Return (X, Y) of the center of cell containing provided text 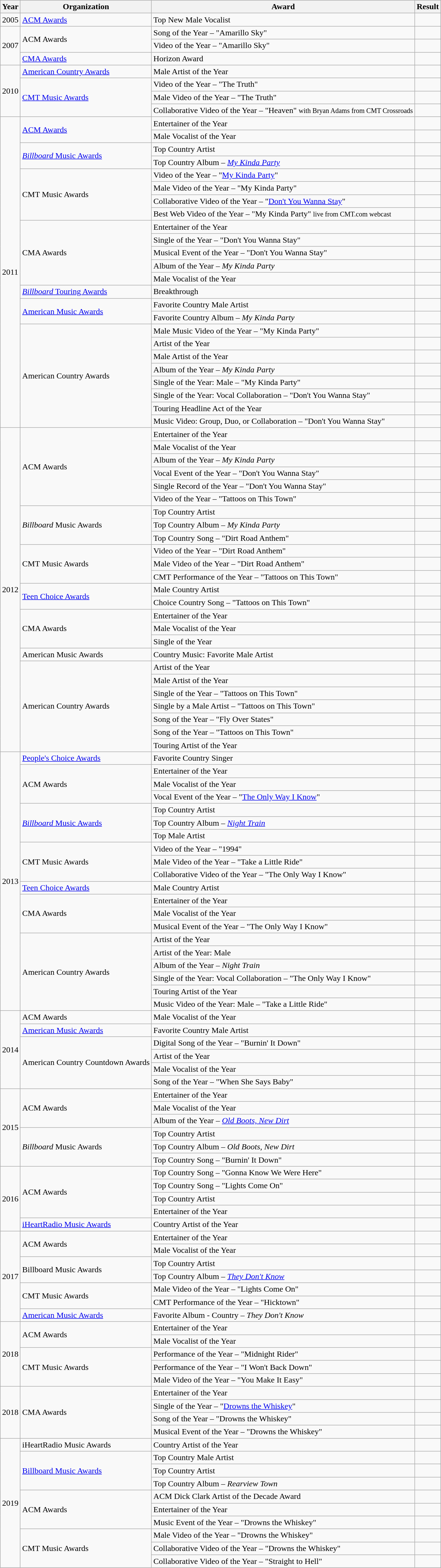
Video of the Year – "My Kinda Party" (283, 175)
Video of the Year – "1994" (283, 849)
Top Country Male Artist (283, 1458)
Single of the Year: Vocal Collaboration – "The Only Way I Know" (283, 978)
2019 (10, 1503)
Single of the Year – "Drowns the Whiskey" (283, 1406)
Male Video of the Year – "Drowns the Whiskey" (283, 1535)
Award (283, 7)
2017 (10, 1276)
Collaborative Video of the Year – "Heaven" with Bryan Adams from CMT Crossroads (283, 110)
Male Music Video of the Year – "My Kinda Party" (283, 330)
Top Country Album – Night Train (283, 823)
Song of the Year – "Amarillo Sky" (283, 33)
2013 (10, 881)
2015 (10, 1127)
2011 (10, 272)
Collaborative Video of the Year – "Don't You Wanna Stay" (283, 201)
Vocal Event of the Year – "The Only Way I Know" (283, 797)
Favorite Country Singer (283, 758)
Horizon Award (283, 59)
Album of the Year – Night Train (283, 965)
Performance of the Year – "Midnight Rider" (283, 1354)
Performance of the Year – "I Won't Back Down" (283, 1367)
People's Choice Awards (86, 758)
Video of the Year – "Tattoos on This Town" (283, 499)
Collaborative Video of the Year – "Drowns the Whiskey" (283, 1548)
Collaborative Video of the Year – "The Only Way I Know" (283, 875)
Song of the Year – "Fly Over States" (283, 719)
Music Event of the Year – "Drowns the Whiskey" (283, 1522)
2014 (10, 1050)
Musical Event of the Year – "Drowns the Whiskey" (283, 1432)
ACM Dick Clark Artist of the Decade Award (283, 1497)
Breakthrough (283, 292)
Top Male Artist (283, 836)
2010 (10, 91)
2012 (10, 590)
Music Video of the Year: Male – "Take a Little Ride" (283, 1004)
Country Music: Favorite Male Artist (283, 654)
Choice Country Song – "Tattoos on This Town" (283, 603)
CMT Performance of the Year – "Tattoos on This Town" (283, 577)
Result (428, 7)
Digital Song of the Year – "Burnin' It Down" (283, 1043)
2007 (10, 46)
Male Video of the Year – "The Truth" (283, 97)
Video of the Year – "Dirt Road Anthem" (283, 551)
Male Video of the Year – "Take a Little Ride" (283, 862)
Top Country Album – Old Boots, New Dirt (283, 1147)
Best Web Video of the Year – "My Kinda Party" live from CMT.com webcast (283, 214)
Top Country Song – "Gonna Know We Were Here" (283, 1173)
Song of the Year – "Tattoos on This Town" (283, 732)
Single by a Male Artist – "Tattoos on This Town" (283, 706)
Year (10, 7)
Favorite Album - Country – They Don't Know (283, 1315)
Billboard Touring Awards (86, 292)
Male Video of the Year – "Lights Come On" (283, 1289)
Video of the Year – "The Truth" (283, 84)
Top Country Song – "Dirt Road Anthem" (283, 538)
Video of the Year – "Amarillo Sky" (283, 46)
Single of the Year: Male – "My Kinda Party" (283, 383)
Single of the Year – "Don't You Wanna Stay" (283, 240)
Artist of the Year: Male (283, 952)
Top New Male Vocalist (283, 20)
Album of the Year – Old Boots, New Dirt (283, 1121)
Male Video of the Year – "You Make It Easy" (283, 1380)
Single Record of the Year – "Don't You Wanna Stay" (283, 486)
CMT Performance of the Year – "Hicktown" (283, 1302)
Top Country Song – "Lights Come On" (283, 1185)
Song of the Year – "Drowns the Whiskey" (283, 1419)
Single of the Year – "Tattoos on This Town" (283, 693)
Music Video: Group, Duo, or Collaboration – "Don't You Wanna Stay" (283, 421)
Male Video of the Year – "My Kinda Party" (283, 188)
Single of the Year: Vocal Collaboration – "Don't You Wanna Stay" (283, 395)
Musical Event of the Year – "Don't You Wanna Stay" (283, 253)
Top Country Album – Rearview Town (283, 1484)
Top Country Album – They Don't Know (283, 1276)
Song of the Year – "When She Says Baby" (283, 1082)
Top Country Song – "Burnin' It Down" (283, 1160)
Favorite Country Album – My Kinda Party (283, 318)
2005 (10, 20)
Male Video of the Year – "Dirt Road Anthem" (283, 564)
Vocal Event of the Year – "Don't You Wanna Stay" (283, 473)
Organization (86, 7)
Collaborative Video of the Year – "Straight to Hell" (283, 1561)
Single of the Year (283, 642)
2016 (10, 1198)
American Country Countdown Awards (86, 1063)
Musical Event of the Year – "The Only Way I Know" (283, 926)
Touring Headline Act of the Year (283, 408)
